For the text-containing cell, return its midpoint in [x, y] coordinate format. 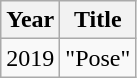
Title [98, 20]
"Pose" [98, 58]
Year [30, 20]
2019 [30, 58]
